Scan for the cell matching the given text and deliver its (x, y) coordinate at center. 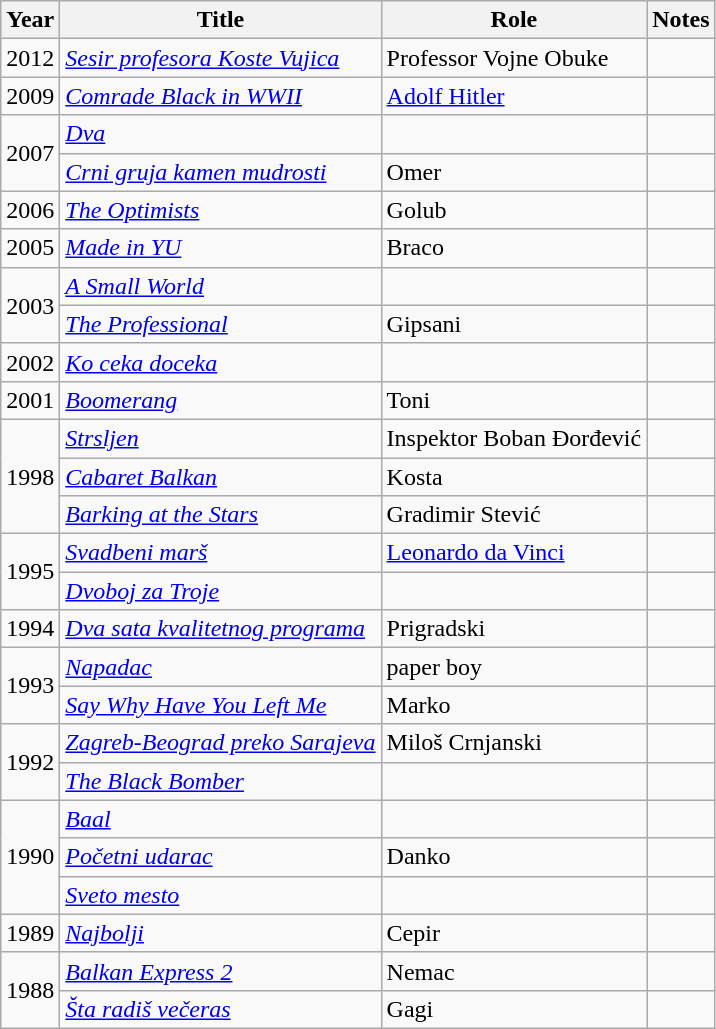
Kosta (514, 477)
Sesir profesora Koste Vujica (220, 58)
Prigradski (514, 629)
Professor Vojne Obuke (514, 58)
1989 (30, 933)
The Black Bomber (220, 781)
Adolf Hitler (514, 96)
Inspektor Boban Đorđević (514, 438)
2003 (30, 305)
paper boy (514, 667)
Napadac (220, 667)
The Optimists (220, 210)
1988 (30, 990)
Dva sata kvalitetnog programa (220, 629)
Nemac (514, 971)
Sveto mesto (220, 895)
Balkan Express 2 (220, 971)
2005 (30, 248)
Cabaret Balkan (220, 477)
Say Why Have You Left Me (220, 705)
Cepir (514, 933)
Svadbeni marš (220, 553)
Notes (681, 20)
Omer (514, 172)
1993 (30, 686)
Danko (514, 857)
Made in YU (220, 248)
Role (514, 20)
Crni gruja kamen mudrosti (220, 172)
1992 (30, 762)
Boomerang (220, 400)
2001 (30, 400)
Ko ceka doceka (220, 362)
Strsljen (220, 438)
2012 (30, 58)
Baal (220, 819)
A Small World (220, 286)
1998 (30, 476)
1994 (30, 629)
Golub (514, 210)
Year (30, 20)
2007 (30, 153)
1990 (30, 857)
Dva (220, 134)
The Professional (220, 324)
Najbolji (220, 933)
Početni udarac (220, 857)
2002 (30, 362)
Gipsani (514, 324)
Zagreb-Beograd preko Sarajeva (220, 743)
Title (220, 20)
Gagi (514, 1009)
Barking at the Stars (220, 515)
2009 (30, 96)
Marko (514, 705)
Comrade Black in WWII (220, 96)
1995 (30, 572)
Toni (514, 400)
Gradimir Stević (514, 515)
2006 (30, 210)
Leonardo da Vinci (514, 553)
Braco (514, 248)
Šta radiš večeras (220, 1009)
Dvoboj za Troje (220, 591)
Miloš Crnjanski (514, 743)
